Determine the [X, Y] coordinate at the center of the cell enclosing the given text.  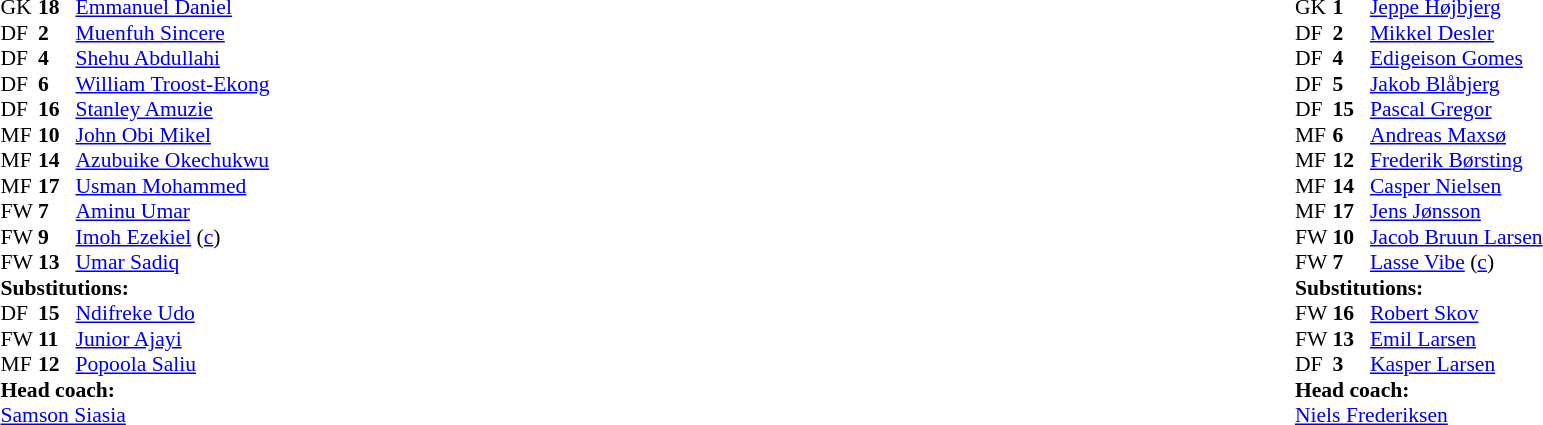
Umar Sadiq [173, 263]
Casper Nielsen [1456, 186]
Muenfuh Sincere [173, 33]
Jacob Bruun Larsen [1456, 237]
9 [57, 237]
Pascal Gregor [1456, 109]
Jens Jønsson [1456, 211]
Stanley Amuzie [173, 109]
John Obi Mikel [173, 135]
5 [1351, 84]
Aminu Umar [173, 211]
Andreas Maxsø [1456, 135]
Edigeison Gomes [1456, 59]
Kasper Larsen [1456, 365]
Shehu Abdullahi [173, 59]
William Troost-Ekong [173, 84]
Imoh Ezekiel (c) [173, 237]
Robert Skov [1456, 313]
Mikkel Desler [1456, 33]
Usman Mohammed [173, 186]
Lasse Vibe (c) [1456, 263]
11 [57, 339]
Frederik Børsting [1456, 161]
Jakob Blåbjerg [1456, 84]
Popoola Saliu [173, 365]
Junior Ajayi [173, 339]
Emil Larsen [1456, 339]
3 [1351, 365]
Ndifreke Udo [173, 313]
Azubuike Okechukwu [173, 161]
